Extract the (x, y) coordinate from the center of the cell holding the provided text.  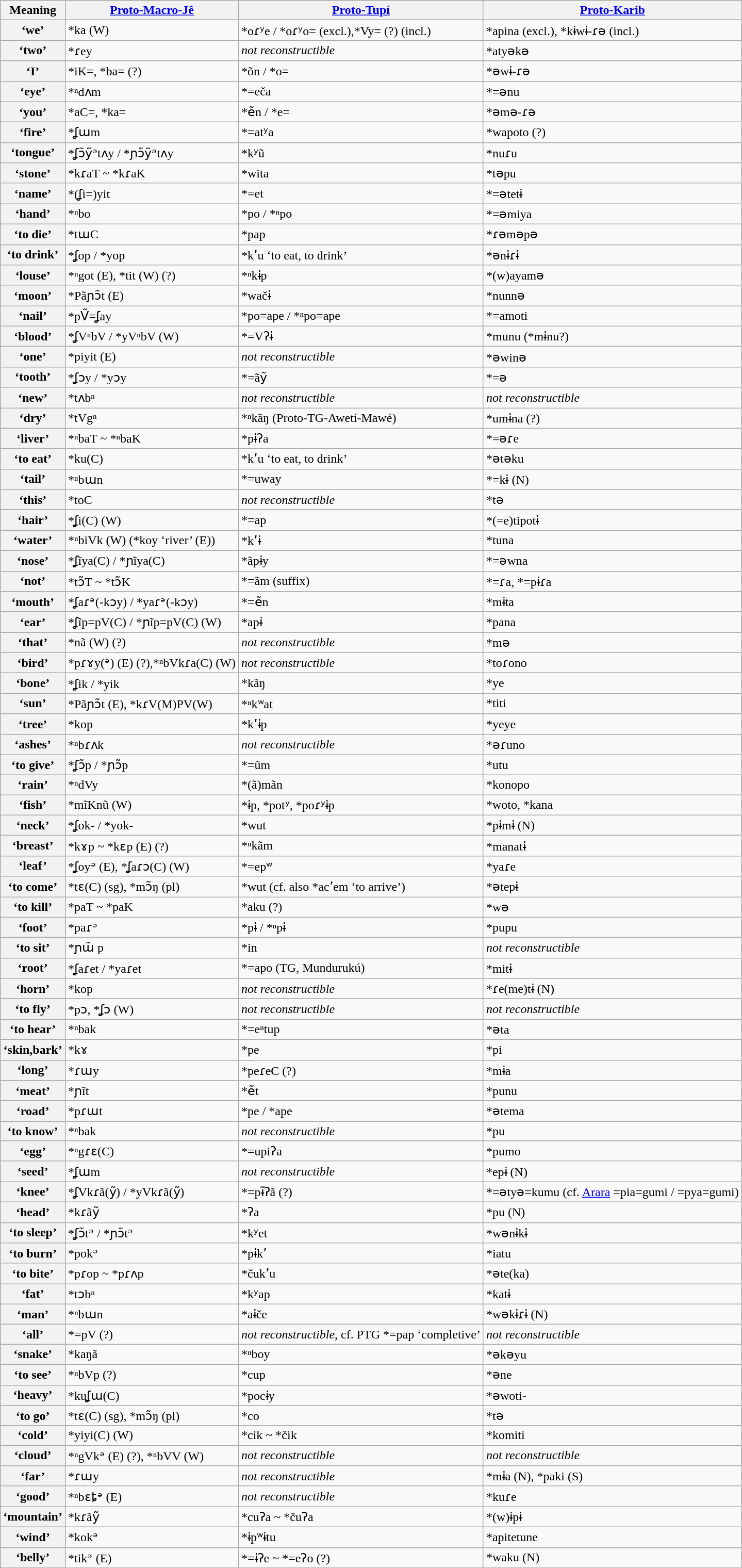
‘seed’ (33, 1171)
*ⁿboy (361, 1354)
*(ã)mãn (361, 785)
‘good’ (33, 1496)
*=et (361, 193)
‘water’ (33, 541)
‘rain’ (33, 785)
*=atʸa (361, 133)
*=epʷ (361, 866)
‘hand’ (33, 214)
‘skin,bark’ (33, 1050)
*nã (W) (?) (152, 643)
‘one’ (33, 357)
*=Vʔɨ (361, 336)
*mitɨ (613, 968)
*kɾaT ~ *kɾaK (152, 173)
*ʆi(C) (W) (152, 520)
*ⁿgot (E), *tit (W) (?) (152, 275)
*=ɨʔe ~ *=eʔo (?) (361, 1558)
*=ãm (suffix) (361, 581)
*əne (613, 1375)
‘tongue’ (33, 153)
*wə (613, 907)
‘mountain’ (33, 1517)
*mə (613, 643)
*tʌbⁿ (152, 398)
*ɲĩt (152, 1091)
‘to see’ (33, 1375)
*tɔbⁿ (152, 1294)
*=ap (361, 520)
*ətema (613, 1111)
*cik ~ *čik (361, 1435)
*ⁿkãm (361, 846)
‘neck’ (33, 825)
*ⁿbaT ~ *ⁿbaK (152, 438)
*kʸũ (361, 153)
*=əɾe (613, 438)
*ʆɔy / *yɔy (152, 377)
*=əmiya (613, 214)
*wapoto (?) (613, 133)
*wənɨkɨ (613, 1233)
*wut (361, 825)
*peɾeC (?) (361, 1070)
*ãpɨy (361, 561)
‘to know’ (33, 1131)
*tikᵊ (E) (152, 1558)
‘that’ (33, 643)
*pɨ / *ⁿpɨ (361, 927)
‘not’ (33, 581)
*pɾɯt (152, 1111)
*aC=, *ka= (152, 112)
*=kɨ (N) (613, 479)
*wita (361, 173)
*ɾey (152, 51)
*ʆaɾᵊ(-kɔy) / *yaɾᵊ(-kɔy) (152, 602)
*=apo (TG, Mundurukú) (361, 968)
*yeye (613, 724)
‘far’ (33, 1476)
*po / *ⁿpo (361, 214)
‘mouth’ (33, 602)
*manatɨ (613, 846)
*=ẽn (361, 602)
*in (361, 948)
‘we’ (33, 30)
‘to sleep’ (33, 1233)
*=ətyə=kumu (cf. Arara =pia=gumi / =pya=gumi) (613, 1192)
*ⁿkãŋ (Proto-TG-Awetí-Mawé) (361, 418)
‘all’ (33, 1334)
‘to bite’ (33, 1273)
*tɔ̃T ~ *tɔ̃K (152, 581)
*atyəkə (613, 51)
‘root’ (33, 968)
*pɨmɨ (N) (613, 825)
*ⁿbɛȶᵊ (E) (152, 1496)
*ⁿbVp (?) (152, 1375)
*apitetune (613, 1537)
*pɨkʼ (361, 1253)
*mĩKnũ (W) (152, 805)
*kaŋã (152, 1354)
*titi (613, 704)
*woto, *kana (613, 805)
*ʆɔ̃p / *ɲɔ̃p (152, 765)
*cup (361, 1375)
Proto-Tupí (361, 10)
*=eⁿtup (361, 1030)
‘to sit’ (33, 948)
*=pɨ̃ʔã (?) (361, 1192)
*əmə-ɾə (613, 112)
‘heavy’ (33, 1395)
*ⁿgɾɛ(C) (152, 1151)
‘knee’ (33, 1192)
‘this’ (33, 500)
*kokᵊ (152, 1537)
*pɾop ~ *pɾʌp (152, 1273)
*aku (?) (361, 907)
*kãŋ (361, 683)
*ⁿkɨp (361, 275)
*(w)ayamə (613, 275)
*kʸet (361, 1233)
Proto-Macro-Jê (152, 10)
*ⁿbɾʌk (152, 745)
*=ə (613, 377)
*mɨta (613, 602)
*=əwna (613, 561)
*kʸap (361, 1294)
‘tree’ (33, 724)
*=ətetɨ (613, 193)
*piyit (E) (152, 357)
*paɾᵊ (152, 927)
*ka (W) (152, 30)
‘nail’ (33, 316)
*munu (*mɨnu?) (613, 336)
*pe (361, 1050)
‘to burn’ (33, 1253)
*ʆĩp=pV(C) / *ɲĩp=pV(C) (W) (152, 622)
*nunnə (613, 296)
*ʆok- / *yok- (152, 825)
*pu (613, 1131)
*kɤp ~ *kɛp (E) (?) (152, 846)
*tVgⁿ (152, 418)
*konopo (613, 785)
*wačɨ (361, 296)
‘to fly’ (33, 1009)
*čukʼu (361, 1273)
*pṼ=ʆay (152, 316)
*yaɾe (613, 866)
‘meat’ (33, 1091)
‘cloud’ (33, 1456)
Proto-Karib (613, 10)
*(w)ɨpɨ (613, 1517)
‘stone’ (33, 173)
*=pV (?) (152, 1334)
*ɨpʷɨtu (361, 1537)
*Pãɲɔ̃t (E) (152, 296)
‘to hear’ (33, 1030)
*ətepɨ (613, 887)
*ʆaɾet / *yaɾet (152, 968)
‘road’ (33, 1111)
*əte(ka) (613, 1273)
*ẽt (361, 1091)
*paT ~ *paK (152, 907)
*õn / *o= (361, 71)
‘to come’ (33, 887)
*=amoti (613, 316)
‘liver’ (33, 438)
‘I’ (33, 71)
*pap (361, 234)
*ətəku (613, 459)
*katɨ (613, 1294)
*(ʆi=)yit (152, 193)
*pɾɤy(ᵊ) (E) (?),*ⁿbVkɾa(C) (W) (152, 663)
*wut (cf. also *acʼem ‘to arrive’) (361, 887)
*ⁿkʷat (361, 704)
‘two’ (33, 51)
*pɨʔa (361, 438)
*iatu (613, 1253)
*komiti (613, 1435)
*ⁿbiVk (W) (*koy ‘river’ (E)) (152, 541)
*əta (613, 1030)
*ʆɔ̃tᵊ / *ɲɔ̃tᵊ (152, 1233)
‘wind’ (33, 1537)
*pupu (613, 927)
‘bone’ (33, 683)
*apina (excl.), *kɨwɨ-ɾə (incl.) (613, 30)
‘to go’ (33, 1416)
*ⁿdʌm (152, 92)
*ɾəməpə (613, 234)
‘fat’ (33, 1294)
*ʆop / *yop (152, 255)
*kuɾe (613, 1496)
‘to kill’ (33, 907)
*ɨp, *potʸ, *poɾʸɨp (361, 805)
*Pãɲɔ̃t (E), *kɾV(M)PV(W) (152, 704)
not reconstructible, cf. PTG *=pap ‘completive’ (361, 1334)
*mɨa (613, 1070)
*ʆĩya(C) / *ɲĩya(C) (152, 561)
‘leaf’ (33, 866)
*kʼɨp (361, 724)
‘man’ (33, 1314)
*pi (613, 1050)
*pumo (613, 1151)
‘belly’ (33, 1558)
*pokᵊ (152, 1253)
*əwɨ-ɾə (613, 71)
‘fire’ (33, 133)
‘cold’ (33, 1435)
*=eča (361, 92)
‘snake’ (33, 1354)
‘dry’ (33, 418)
*ʆik / *yik (152, 683)
*=ãỹ (361, 377)
*=uway (361, 479)
*waku (N) (613, 1558)
*cuʔa ~ *čuʔa (361, 1517)
*ɲɯ̃ p (152, 948)
*tɯC (152, 234)
‘louse’ (33, 275)
*toɾono (613, 663)
Meaning (33, 10)
‘tooth’ (33, 377)
*ʔa (361, 1212)
*kɤ (152, 1050)
*co (361, 1416)
*əwoti- (613, 1395)
*kuʆɯ(C) (152, 1395)
‘eye’ (33, 92)
*=ũm (361, 765)
*ye (613, 683)
*əkəyu (613, 1354)
‘you’ (33, 112)
*pocɨy (361, 1395)
*=ənu (613, 92)
*iK=, *ba= (?) (152, 71)
‘egg’ (33, 1151)
‘to drink’ (33, 255)
‘to die’ (33, 234)
*nuɾu (613, 153)
*ẽn / *e= (361, 112)
‘hair’ (33, 520)
*po=ape / *ⁿpo=ape (361, 316)
*əwinə (613, 357)
‘breast’ (33, 846)
*ʆVkɾã(ỹ) / *yVkɾã(ỹ) (152, 1192)
‘name’ (33, 193)
‘foot’ (33, 927)
*tuna (613, 541)
*utu (613, 765)
*ʆɔ̃ỹᵊtʌy / *ɲɔ̃ỹᵊtʌy (152, 153)
‘nose’ (33, 561)
*wəkɨɾɨ (N) (613, 1314)
‘to give’ (33, 765)
‘new’ (33, 398)
*apɨ (361, 622)
‘ear’ (33, 622)
*epɨ (N) (613, 1171)
‘sun’ (33, 704)
‘head’ (33, 1212)
*umɨna (?) (613, 418)
‘tail’ (33, 479)
*ⁿbo (152, 214)
*ⁿdVy (152, 785)
‘to eat’ (33, 459)
*pu (N) (613, 1212)
*ɾe(me)tɨ (N) (613, 989)
‘blood’ (33, 336)
*aɨče (361, 1314)
*ʆVⁿbV / *yVⁿbV (W) (152, 336)
*=ɾa, *=pɨɾa (613, 581)
‘fish’ (33, 805)
*toC (152, 500)
*yiyi(C) (W) (152, 1435)
*ⁿgVkᵊ (E) (?), *ⁿbVV (W) (152, 1456)
‘ashes’ (33, 745)
*ʆoyᵊ (E), *ʆaɾɔ(C) (W) (152, 866)
*oɾʸe / *oɾʸo= (excl.),*Vy= (?) (incl.) (361, 30)
‘bird’ (33, 663)
*pe / *ape (361, 1111)
*ku(C) (152, 459)
‘moon’ (33, 296)
*təpu (613, 173)
*əɾuno (613, 745)
*(=e)tipotɨ (613, 520)
*kʼɨ (361, 541)
‘long’ (33, 1070)
*pɔ, *ʆɔ (W) (152, 1009)
‘horn’ (33, 989)
*=upiʔa (361, 1151)
*punu (613, 1091)
*ənɨɾɨ (613, 255)
*pana (613, 622)
*mɨa (N), *paki (S) (613, 1476)
